Determine the [x, y] coordinate at the center of the cell enclosing the given text.  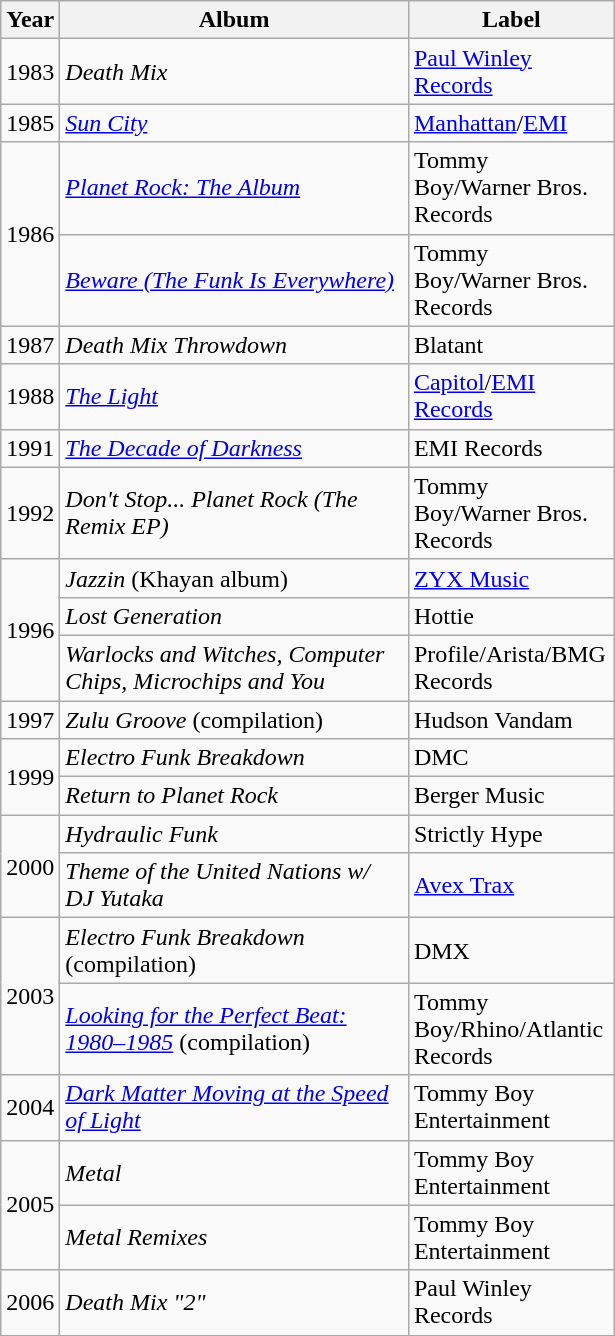
Death Mix "2" [234, 1302]
Capitol/EMI Records [511, 396]
Electro Funk Breakdown (compilation) [234, 950]
ZYX Music [511, 578]
Electro Funk Breakdown [234, 758]
Beware (The Funk Is Everywhere) [234, 280]
EMI Records [511, 448]
Death Mix [234, 72]
DMC [511, 758]
1988 [30, 396]
The Decade of Darkness [234, 448]
Hydraulic Funk [234, 834]
The Light [234, 396]
Dark Matter Moving at the Speed of Light [234, 1108]
Return to Planet Rock [234, 796]
1997 [30, 719]
Hottie [511, 616]
Theme of the United Nations w/ DJ Yutaka [234, 886]
Album [234, 20]
Label [511, 20]
1985 [30, 123]
Death Mix Throwdown [234, 345]
Avex Trax [511, 886]
2000 [30, 866]
Looking for the Perfect Beat: 1980–1985 (compilation) [234, 1029]
Manhattan/EMI [511, 123]
Year [30, 20]
2003 [30, 996]
Hudson Vandam [511, 719]
Berger Music [511, 796]
Don't Stop... Planet Rock (The Remix EP) [234, 513]
Metal Remixes [234, 1238]
Metal [234, 1172]
2005 [30, 1205]
2006 [30, 1302]
1983 [30, 72]
1999 [30, 777]
Profile/Arista/BMG Records [511, 668]
Planet Rock: The Album [234, 188]
Strictly Hype [511, 834]
1992 [30, 513]
1986 [30, 234]
1996 [30, 630]
Warlocks and Witches, Computer Chips, Microchips and You [234, 668]
1991 [30, 448]
Sun City [234, 123]
Blatant [511, 345]
DMX [511, 950]
Jazzin (Khayan album) [234, 578]
Lost Generation [234, 616]
Tommy Boy/Rhino/Atlantic Records [511, 1029]
Zulu Groove (compilation) [234, 719]
1987 [30, 345]
2004 [30, 1108]
